Determine the (X, Y) coordinate at the center of the cell enclosing the given text.  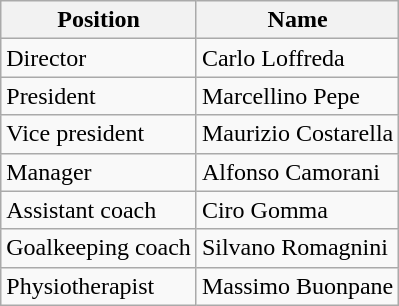
Ciro Gomma (297, 210)
Maurizio Costarella (297, 134)
Goalkeeping coach (99, 248)
President (99, 96)
Position (99, 20)
Physiotherapist (99, 286)
Massimo Buonpane (297, 286)
Name (297, 20)
Vice president (99, 134)
Manager (99, 172)
Silvano Romagnini (297, 248)
Director (99, 58)
Alfonso Camorani (297, 172)
Marcellino Pepe (297, 96)
Carlo Loffreda (297, 58)
Assistant coach (99, 210)
